Detect which cell encompasses the target text, then output its [x, y] center coordinate. 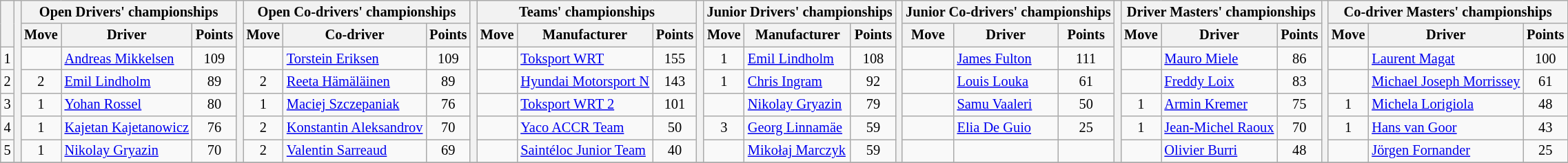
Konstantin Aleksandrov [354, 128]
James Fulton [1006, 58]
Andreas Mikkelsen [127, 58]
Torstein Eriksen [354, 58]
Louis Louka [1006, 81]
80 [214, 105]
Junior Co-drivers' championships [1008, 12]
Kajetan Kajetanowicz [127, 128]
Jean-Michel Raoux [1220, 128]
Co-driver Masters' championships [1447, 12]
43 [1545, 128]
Open Co-drivers' championships [357, 12]
Mauro Miele [1220, 58]
Saintéloc Junior Team [584, 151]
4 [8, 128]
Michael Joseph Morrissey [1446, 81]
Valentin Sarreaud [354, 151]
Jörgen Fornander [1446, 151]
Toksport WRT [584, 58]
Junior Drivers' championships [800, 12]
69 [448, 151]
Georg Linnamäe [797, 128]
Hyundai Motorsport N [584, 81]
75 [1299, 105]
Mikołaj Marczyk [797, 151]
155 [675, 58]
Maciej Szczepaniak [354, 105]
Samu Vaaleri [1006, 105]
Laurent Magat [1446, 58]
101 [675, 105]
Open Drivers' championships [128, 12]
Reeta Hämäläinen [354, 81]
Yohan Rossel [127, 105]
86 [1299, 58]
Yaco ACCR Team [584, 128]
92 [873, 81]
40 [675, 151]
5 [8, 151]
Driver Masters' championships [1221, 12]
Teams' championships [587, 12]
Hans van Goor [1446, 128]
108 [873, 58]
143 [675, 81]
Freddy Loix [1220, 81]
Toksport WRT 2 [584, 105]
100 [1545, 58]
83 [1299, 81]
111 [1086, 58]
Michela Lorigiola [1446, 105]
Chris Ingram [797, 81]
Armin Kremer [1220, 105]
79 [873, 105]
Co-driver [354, 35]
Elia De Guio [1006, 128]
Olivier Burri [1220, 151]
